Extract the [X, Y] coordinate from the center of the cell holding the provided text.  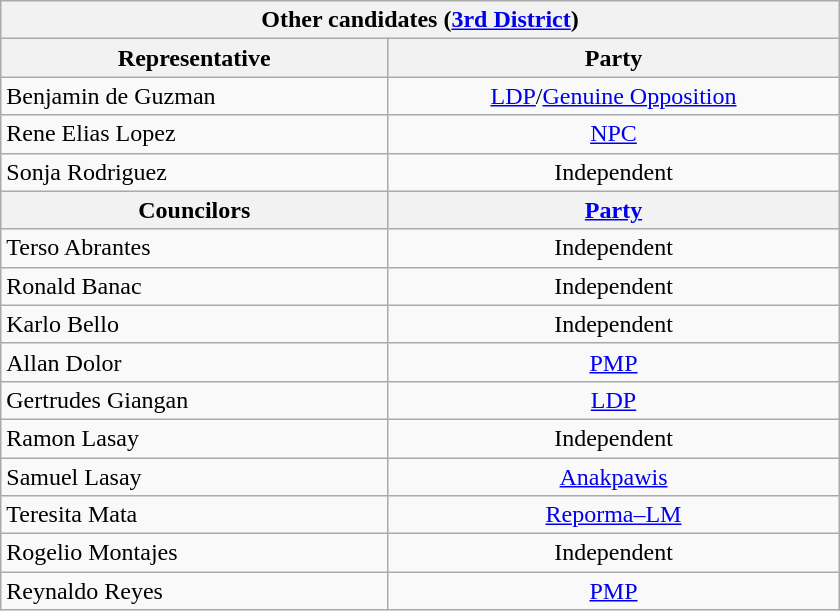
Benjamin de Guzman [194, 96]
Reynaldo Reyes [194, 591]
Teresita Mata [194, 515]
Ramon Lasay [194, 438]
LDP [614, 400]
Other candidates (3rd District) [420, 20]
Sonja Rodriguez [194, 172]
Allan Dolor [194, 362]
Representative [194, 58]
Anakpawis [614, 477]
Ronald Banac [194, 286]
Rene Elias Lopez [194, 134]
Reporma–LM [614, 515]
NPC [614, 134]
Samuel Lasay [194, 477]
Rogelio Montajes [194, 553]
LDP/Genuine Opposition [614, 96]
Councilors [194, 210]
Gertrudes Giangan [194, 400]
Karlo Bello [194, 324]
Terso Abrantes [194, 248]
